Find where the given text appears and provide that cell's center as [X, Y] coordinate. 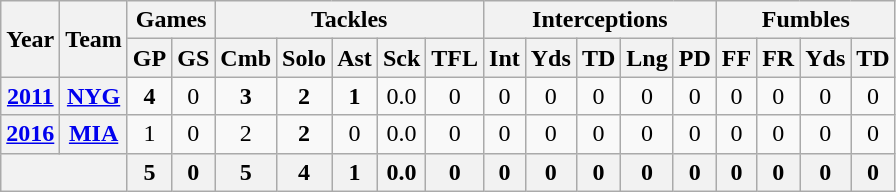
Ast [355, 58]
FR [778, 58]
MIA [94, 134]
Cmb [246, 58]
Int [505, 58]
Fumbles [806, 20]
PD [694, 58]
GS [194, 58]
Sck [401, 58]
Games [170, 20]
GP [149, 58]
Lng [647, 58]
Interceptions [600, 20]
2016 [30, 134]
NYG [94, 96]
Solo [304, 58]
FF [736, 58]
2011 [30, 96]
Team [94, 39]
TFL [455, 58]
Year [30, 39]
Tackles [350, 20]
3 [246, 96]
